Identify which cell holds the provided text, then report its [X, Y] central coordinate. 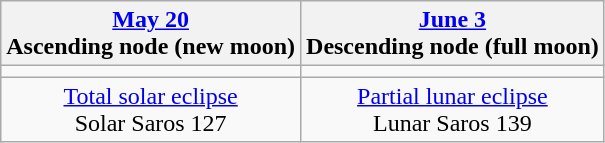
Total solar eclipseSolar Saros 127 [151, 110]
May 20Ascending node (new moon) [151, 34]
Partial lunar eclipseLunar Saros 139 [453, 110]
June 3Descending node (full moon) [453, 34]
